Capture the cell that displays the provided text and extract its (x, y) central coordinate. 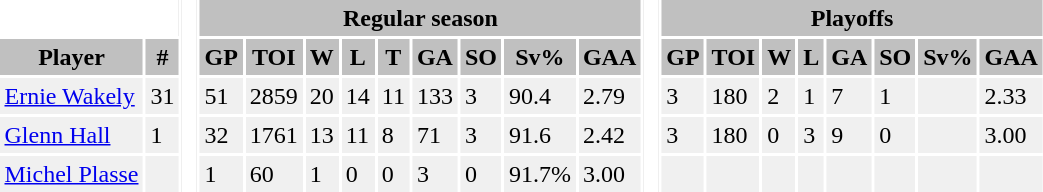
Glenn Hall (72, 135)
90.4 (540, 96)
2.79 (609, 96)
1761 (274, 135)
2.33 (1011, 96)
133 (434, 96)
Ernie Wakely (72, 96)
31 (162, 96)
2.42 (609, 135)
91.6 (540, 135)
9 (850, 135)
# (162, 57)
14 (358, 96)
71 (434, 135)
32 (221, 135)
91.7% (540, 174)
51 (221, 96)
Player (72, 57)
7 (850, 96)
Michel Plasse (72, 174)
T (393, 57)
60 (274, 174)
Regular season (420, 18)
2 (780, 96)
2859 (274, 96)
20 (322, 96)
Playoffs (852, 18)
8 (393, 135)
13 (322, 135)
